Capture the cell that displays the provided text and extract its [X, Y] central coordinate. 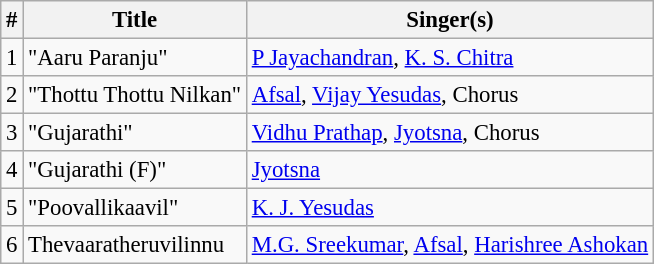
"Gujarathi (F)" [135, 170]
3 [12, 133]
P Jayachandran, K. S. Chitra [450, 58]
"Gujarathi" [135, 133]
K. J. Yesudas [450, 208]
"Aaru Paranju" [135, 58]
Thevaaratheruvilinnu [135, 245]
"Thottu Thottu Nilkan" [135, 95]
Title [135, 20]
Jyotsna [450, 170]
6 [12, 245]
2 [12, 95]
5 [12, 208]
4 [12, 170]
Singer(s) [450, 20]
# [12, 20]
Afsal, Vijay Yesudas, Chorus [450, 95]
M.G. Sreekumar, Afsal, Harishree Ashokan [450, 245]
"Poovallikaavil" [135, 208]
1 [12, 58]
Vidhu Prathap, Jyotsna, Chorus [450, 133]
